Extract the (X, Y) coordinate from the center of the cell holding the provided text.  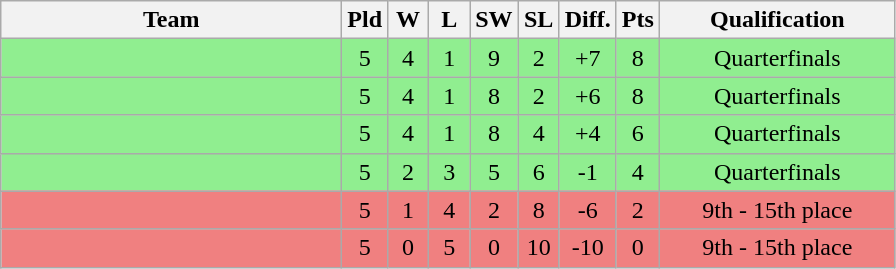
W (408, 20)
9 (494, 58)
Pts (638, 20)
3 (450, 172)
SL (538, 20)
+6 (588, 96)
Diff. (588, 20)
L (450, 20)
-10 (588, 248)
Pld (365, 20)
SW (494, 20)
-6 (588, 210)
10 (538, 248)
+7 (588, 58)
+4 (588, 134)
-1 (588, 172)
Team (172, 20)
Qualification (777, 20)
